Locate the cell with the specified text and output its (X, Y) center coordinate. 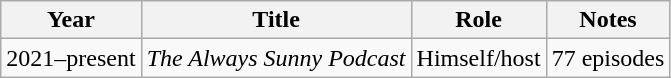
Himself/host (478, 58)
2021–present (71, 58)
The Always Sunny Podcast (276, 58)
Title (276, 20)
Role (478, 20)
Notes (608, 20)
Year (71, 20)
77 episodes (608, 58)
